Search for the cell housing the specified text and yield its (x, y) center coordinate. 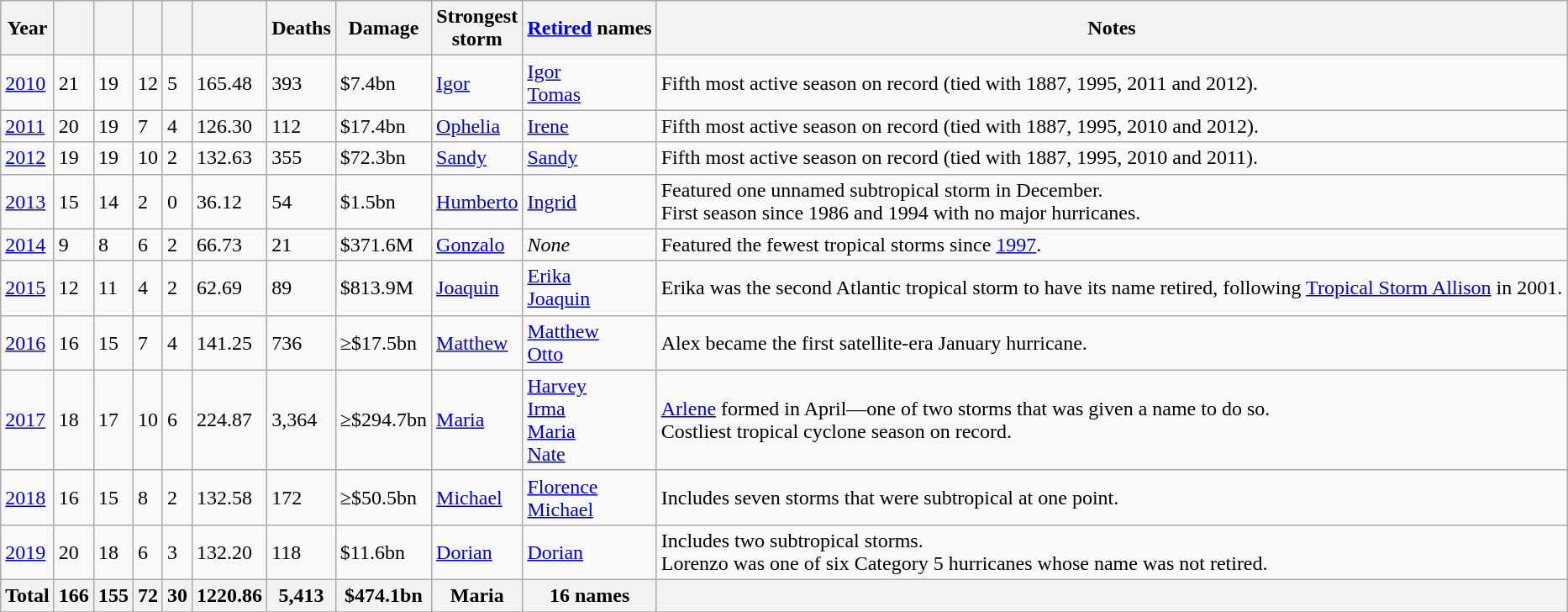
Featured one unnamed subtropical storm in December.First season since 1986 and 1994 with no major hurricanes. (1112, 202)
Fifth most active season on record (tied with 1887, 1995, 2010 and 2012). (1112, 126)
89 (302, 288)
$7.4bn (383, 82)
141.25 (230, 343)
30 (176, 595)
5,413 (302, 595)
Includes two subtropical storms.Lorenzo was one of six Category 5 hurricanes whose name was not retired. (1112, 551)
Matthew (477, 343)
72 (148, 595)
Igor (477, 82)
Fifth most active season on record (tied with 1887, 1995, 2010 and 2011). (1112, 158)
Joaquin (477, 288)
9 (74, 245)
36.12 (230, 202)
166 (74, 595)
2013 (28, 202)
Michael (477, 498)
2019 (28, 551)
2015 (28, 288)
2018 (28, 498)
1220.86 (230, 595)
224.87 (230, 420)
$371.6M (383, 245)
Includes seven storms that were subtropical at one point. (1112, 498)
Igor Tomas (590, 82)
Harvey Irma Maria Nate (590, 420)
393 (302, 82)
54 (302, 202)
Total (28, 595)
16 names (590, 595)
Featured the fewest tropical storms since 1997. (1112, 245)
$11.6bn (383, 551)
132.58 (230, 498)
Deaths (302, 29)
Matthew Otto (590, 343)
$813.9M (383, 288)
None (590, 245)
Erika Joaquin (590, 288)
≥$294.7bn (383, 420)
Arlene formed in April—one of two storms that was given a name to do so.Costliest tropical cyclone season on record. (1112, 420)
66.73 (230, 245)
155 (113, 595)
2011 (28, 126)
132.63 (230, 158)
Irene (590, 126)
2010 (28, 82)
Erika was the second Atlantic tropical storm to have its name retired, following Tropical Storm Allison in 2001. (1112, 288)
Gonzalo (477, 245)
≥$17.5bn (383, 343)
126.30 (230, 126)
Humberto (477, 202)
165.48 (230, 82)
Florence Michael (590, 498)
$474.1bn (383, 595)
3,364 (302, 420)
$72.3bn (383, 158)
Ophelia (477, 126)
2016 (28, 343)
Damage (383, 29)
0 (176, 202)
Strongeststorm (477, 29)
Ingrid (590, 202)
Retired names (590, 29)
$1.5bn (383, 202)
62.69 (230, 288)
3 (176, 551)
Year (28, 29)
355 (302, 158)
118 (302, 551)
172 (302, 498)
Alex became the first satellite-era January hurricane. (1112, 343)
112 (302, 126)
$17.4bn (383, 126)
132.20 (230, 551)
5 (176, 82)
Fifth most active season on record (tied with 1887, 1995, 2011 and 2012). (1112, 82)
17 (113, 420)
14 (113, 202)
2017 (28, 420)
736 (302, 343)
11 (113, 288)
2012 (28, 158)
≥$50.5bn (383, 498)
2014 (28, 245)
Notes (1112, 29)
